Search for the cell housing the specified text and yield its (x, y) center coordinate. 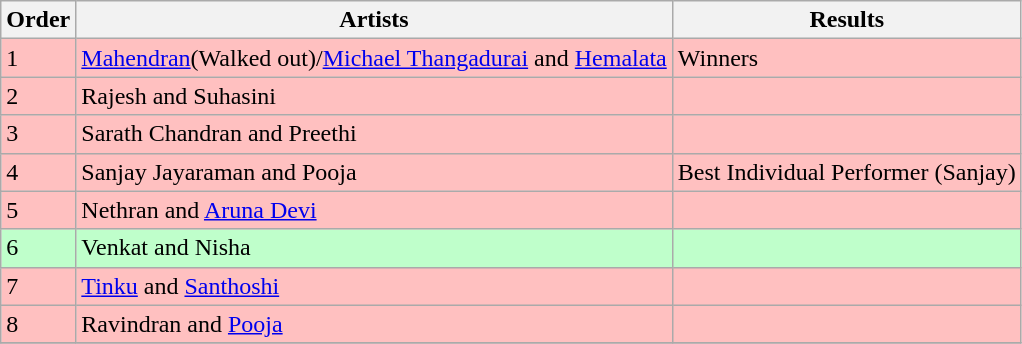
8 (38, 324)
Venkat and Nisha (374, 248)
Tinku and Santhoshi (374, 286)
7 (38, 286)
Results (846, 20)
4 (38, 172)
Rajesh and Suhasini (374, 96)
2 (38, 96)
Winners (846, 58)
Artists (374, 20)
1 (38, 58)
Best Individual Performer (Sanjay) (846, 172)
Order (38, 20)
3 (38, 134)
Sarath Chandran and Preethi (374, 134)
Nethran and Aruna Devi (374, 210)
Mahendran(Walked out)/Michael Thangadurai and Hemalata (374, 58)
Ravindran and Pooja (374, 324)
Sanjay Jayaraman and Pooja (374, 172)
5 (38, 210)
6 (38, 248)
